Identify which cell holds the provided text, then report its (x, y) central coordinate. 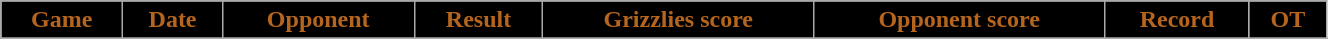
Result (478, 20)
Record (1178, 20)
Date (173, 20)
Grizzlies score (678, 20)
Opponent (318, 20)
Game (62, 20)
OT (1288, 20)
Opponent score (960, 20)
